Determine the (X, Y) coordinate at the center of the cell enclosing the given text.  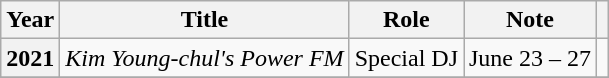
Kim Young-chul's Power FM (204, 58)
Note (530, 20)
Role (406, 20)
June 23 – 27 (530, 58)
Title (204, 20)
Special DJ (406, 58)
Year (30, 20)
2021 (30, 58)
